Scan for the cell matching the given text and deliver its [x, y] coordinate at center. 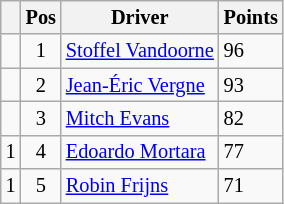
Pos [41, 17]
Jean-Éric Vergne [140, 85]
Edoardo Mortara [140, 152]
2 [41, 85]
3 [41, 118]
Stoffel Vandoorne [140, 51]
96 [251, 51]
93 [251, 85]
Driver [140, 17]
82 [251, 118]
Mitch Evans [140, 118]
Points [251, 17]
Robin Frijns [140, 186]
77 [251, 152]
4 [41, 152]
71 [251, 186]
5 [41, 186]
